Output the (x, y) coordinate of the center of the cell containing the given text.  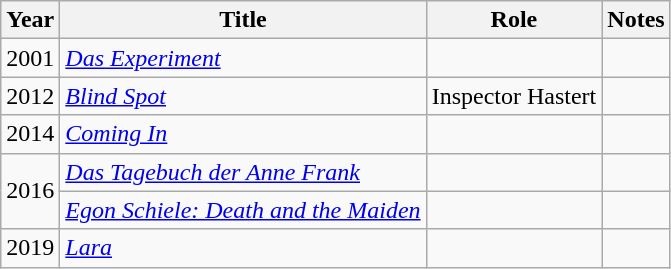
2016 (30, 191)
Das Experiment (243, 58)
Title (243, 20)
2019 (30, 248)
Inspector Hastert (514, 96)
Blind Spot (243, 96)
Notes (636, 20)
Lara (243, 248)
Das Tagebuch der Anne Frank (243, 172)
Egon Schiele: Death and the Maiden (243, 210)
2014 (30, 134)
2001 (30, 58)
2012 (30, 96)
Year (30, 20)
Coming In (243, 134)
Role (514, 20)
